Provide the (x, y) coordinate of the cell's center where the given text is located.  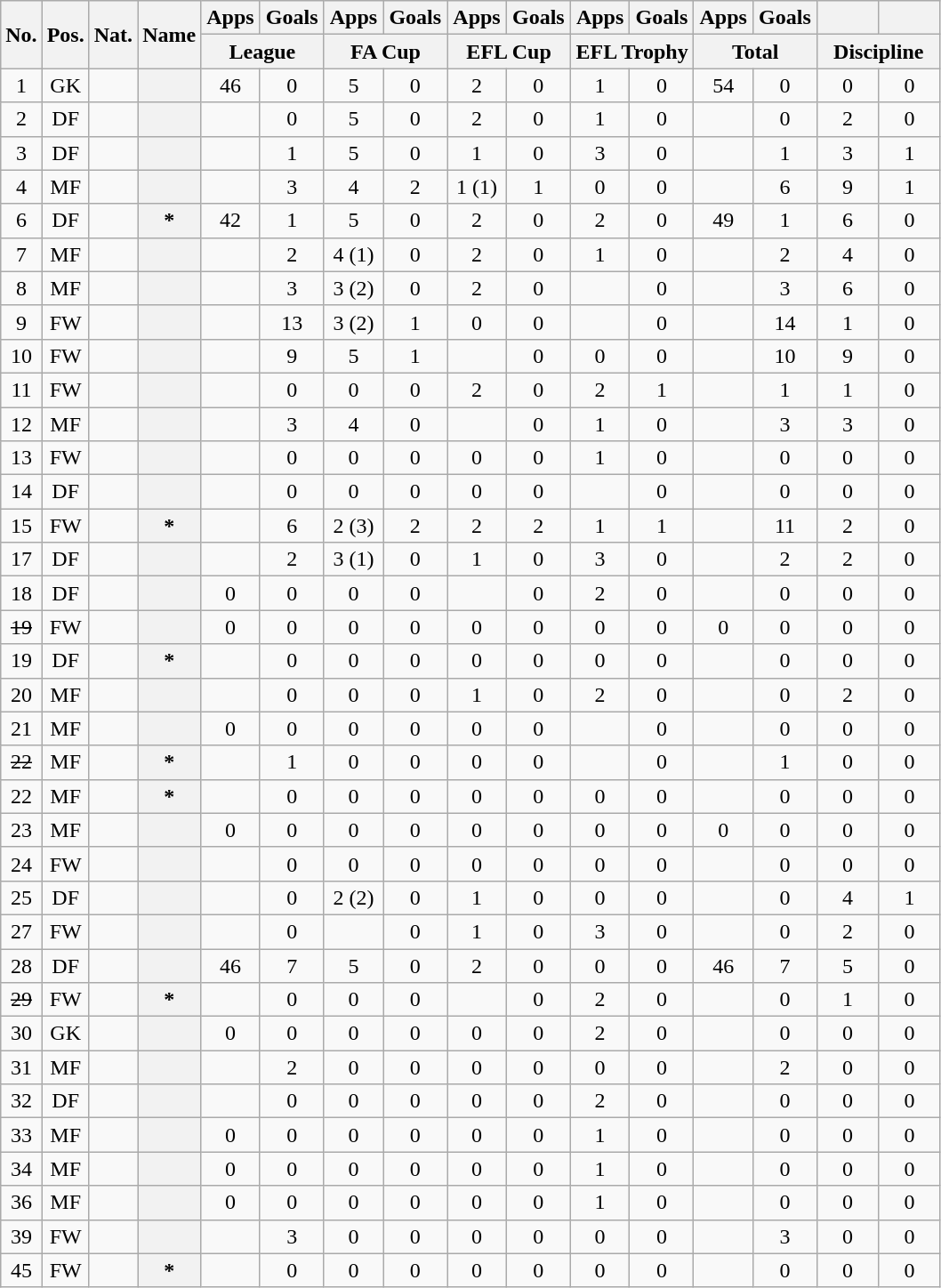
Nat. (113, 35)
2 (3) (354, 526)
12 (21, 424)
54 (724, 85)
3 (1) (354, 559)
8 (21, 288)
25 (21, 898)
17 (21, 559)
1 (1) (477, 187)
15 (21, 526)
29 (21, 1000)
42 (231, 221)
2 (2) (354, 898)
Name (169, 35)
Discipline (879, 52)
24 (21, 864)
28 (21, 965)
30 (21, 1034)
45 (21, 1270)
FA Cup (386, 52)
36 (21, 1203)
Total (756, 52)
39 (21, 1236)
31 (21, 1067)
League (263, 52)
EFL Cup (509, 52)
21 (21, 729)
34 (21, 1169)
27 (21, 931)
No. (21, 35)
Pos. (66, 35)
23 (21, 830)
EFL Trophy (631, 52)
4 (1) (354, 254)
33 (21, 1135)
32 (21, 1101)
49 (724, 221)
20 (21, 695)
18 (21, 593)
